Determine the [X, Y] coordinate at the center of the cell enclosing the given text.  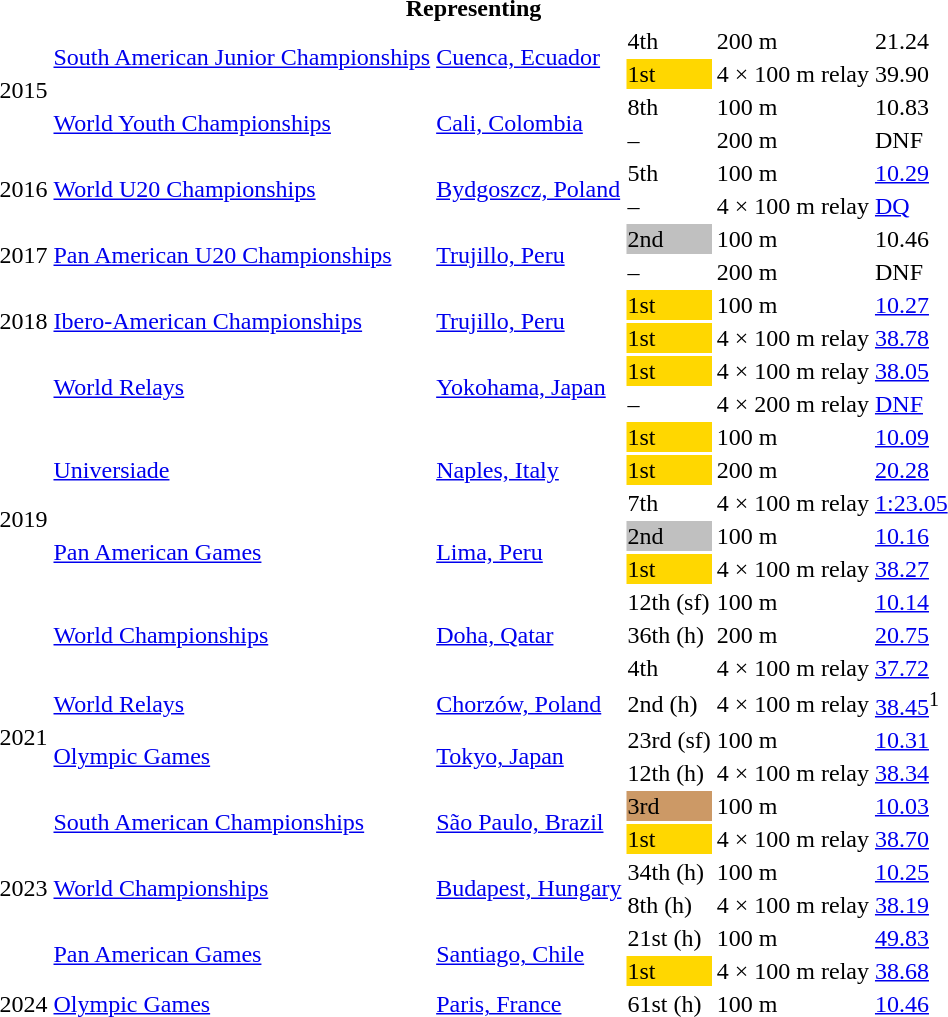
World U20 Championships [242, 190]
Doha, Qatar [529, 635]
Santiago, Chile [529, 954]
23rd (sf) [669, 740]
Olympic Games [242, 756]
5th [669, 173]
36th (h) [669, 635]
4 × 200 m relay [792, 404]
South American Championships [242, 822]
Cali, Colombia [529, 124]
3rd [669, 806]
21st (h) [669, 938]
World Youth Championships [242, 124]
Ibero-American Championships [242, 322]
Universiade [242, 470]
Chorzów, Poland [529, 704]
Lima, Peru [529, 552]
São Paulo, Brazil [529, 822]
South American Junior Championships [242, 58]
34th (h) [669, 872]
Bydgoszcz, Poland [529, 190]
Budapest, Hungary [529, 888]
Pan American U20 Championships [242, 256]
8th (h) [669, 905]
Tokyo, Japan [529, 756]
Cuenca, Ecuador [529, 58]
12th (h) [669, 773]
8th [669, 107]
7th [669, 503]
Naples, Italy [529, 470]
12th (sf) [669, 602]
Yokohama, Japan [529, 388]
2nd (h) [669, 704]
